Return (x, y) of the center of cell containing provided text 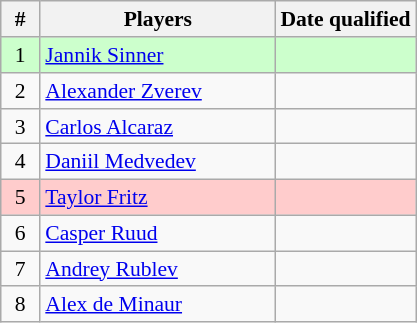
8 (20, 304)
Date qualified (345, 19)
Daniil Medvedev (158, 162)
3 (20, 126)
Players (158, 19)
# (20, 19)
6 (20, 233)
Casper Ruud (158, 233)
2 (20, 91)
1 (20, 55)
Alex de Minaur (158, 304)
Jannik Sinner (158, 55)
Alexander Zverev (158, 91)
5 (20, 197)
7 (20, 269)
4 (20, 162)
Carlos Alcaraz (158, 126)
Taylor Fritz (158, 197)
Andrey Rublev (158, 269)
